Detect which cell encompasses the target text, then output its (x, y) center coordinate. 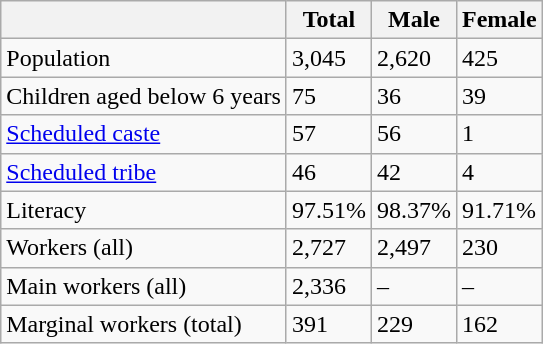
Female (500, 20)
229 (414, 324)
Male (414, 20)
Population (144, 58)
46 (328, 172)
Scheduled tribe (144, 172)
230 (500, 248)
2,620 (414, 58)
97.51% (328, 210)
57 (328, 134)
425 (500, 58)
Scheduled caste (144, 134)
Main workers (all) (144, 286)
1 (500, 134)
391 (328, 324)
4 (500, 172)
75 (328, 96)
42 (414, 172)
3,045 (328, 58)
2,727 (328, 248)
Workers (all) (144, 248)
39 (500, 96)
162 (500, 324)
Children aged below 6 years (144, 96)
56 (414, 134)
2,497 (414, 248)
91.71% (500, 210)
Literacy (144, 210)
36 (414, 96)
Total (328, 20)
98.37% (414, 210)
2,336 (328, 286)
Marginal workers (total) (144, 324)
